Provide the [x, y] coordinate of the cell's center where the given text is located.  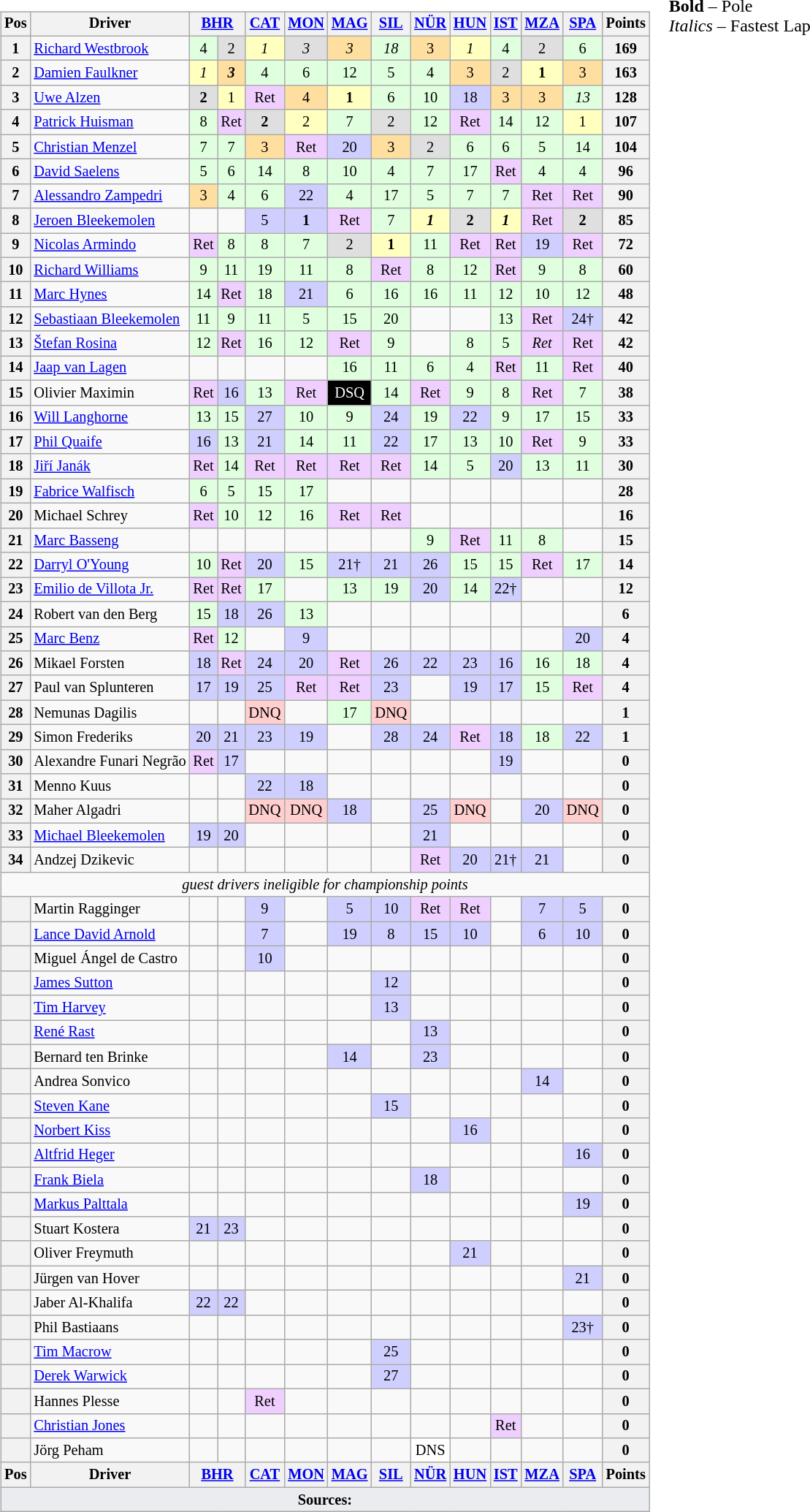
22† [505, 590]
Phil Bastiaans [110, 1327]
60 [626, 270]
Michael Bleekemolen [110, 835]
Oliver Freymuth [110, 1253]
Štefan Rosina [110, 343]
Marc Basseng [110, 540]
David Saelens [110, 172]
Lance David Arnold [110, 934]
Tim Harvey [110, 1008]
Nemunas Dagilis [110, 713]
Patrick Huisman [110, 122]
Jaap van Lagen [110, 368]
104 [626, 147]
Jürgen van Hover [110, 1278]
169 [626, 48]
Robert van den Berg [110, 614]
29 [15, 737]
Darryl O'Young [110, 565]
Jeroen Bleekemolen [110, 221]
Jaber Al-Khalifa [110, 1303]
Michael Schrey [110, 516]
DNS [430, 1451]
Maher Algadri [110, 811]
40 [626, 368]
Stuart Kostera [110, 1229]
Andzej Dzikevic [110, 860]
48 [626, 295]
Tim Macrow [110, 1352]
Jörg Peham [110, 1451]
Jiří Janák [110, 466]
90 [626, 196]
Sebastiaan Bleekemolen [110, 319]
Alessandro Zampedri [110, 196]
Simon Frederiks [110, 737]
107 [626, 122]
163 [626, 73]
DSQ [350, 392]
Richard Westbrook [110, 48]
24† [583, 319]
Norbert Kiss [110, 1131]
Fabrice Walfisch [110, 491]
85 [626, 221]
Frank Biela [110, 1179]
Derek Warwick [110, 1377]
34 [15, 860]
Andrea Sonvico [110, 1082]
Paul van Splunteren [110, 688]
Menno Kuus [110, 786]
128 [626, 98]
Steven Kane [110, 1106]
Christian Menzel [110, 147]
Marc Hynes [110, 295]
Uwe Alzen [110, 98]
31 [15, 786]
James Sutton [110, 983]
38 [626, 392]
guest drivers ineligible for championship points [324, 885]
72 [626, 246]
23† [583, 1327]
Altfrid Heger [110, 1155]
Miguel Ángel de Castro [110, 959]
Bernard ten Brinke [110, 1057]
Richard Williams [110, 270]
Phil Quaife [110, 442]
Hannes Plesse [110, 1401]
Olivier Maximin [110, 392]
René Rast [110, 1033]
Martin Ragginger [110, 909]
Alexandre Funari Negrão [110, 761]
96 [626, 172]
Damien Faulkner [110, 73]
32 [15, 811]
Will Langhorne [110, 417]
Emilio de Villota Jr. [110, 590]
Marc Benz [110, 639]
Christian Jones [110, 1426]
Mikael Forsten [110, 664]
Nicolas Armindo [110, 246]
Markus Palttala [110, 1204]
Sources: [324, 1500]
